Provide the (x, y) coordinate of the cell's center where the given text is located.  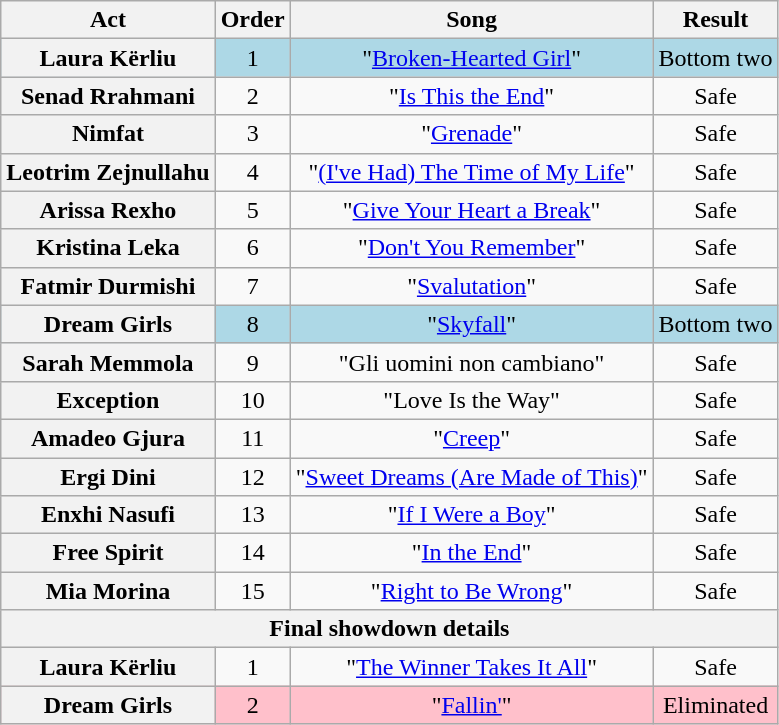
"In the End" (472, 553)
"Give Your Heart a Break" (472, 210)
Song (472, 20)
Nimfat (108, 134)
"(I've Had) The Time of My Life" (472, 172)
Eliminated (716, 705)
12 (252, 477)
"If I Were a Boy" (472, 515)
"Skyfall" (472, 324)
Leotrim Zejnullahu (108, 172)
11 (252, 438)
"Don't You Remember" (472, 248)
Fatmir Durmishi (108, 286)
13 (252, 515)
"Grenade" (472, 134)
Ergi Dini (108, 477)
7 (252, 286)
"Right to Be Wrong" (472, 591)
Exception (108, 400)
Senad Rrahmani (108, 96)
Final showdown details (390, 629)
Sarah Memmola (108, 362)
"Svalutation" (472, 286)
"The Winner Takes It All" (472, 667)
15 (252, 591)
8 (252, 324)
4 (252, 172)
"Love Is the Way" (472, 400)
6 (252, 248)
"Sweet Dreams (Are Made of This)" (472, 477)
Enxhi Nasufi (108, 515)
"Fallin'" (472, 705)
"Is This the End" (472, 96)
"Creep" (472, 438)
9 (252, 362)
Mia Morina (108, 591)
Kristina Leka (108, 248)
5 (252, 210)
Act (108, 20)
3 (252, 134)
Free Spirit (108, 553)
14 (252, 553)
"Broken-Hearted Girl" (472, 58)
Arissa Rexho (108, 210)
Amadeo Gjura (108, 438)
"Gli uomini non cambiano" (472, 362)
10 (252, 400)
Result (716, 20)
Order (252, 20)
